From the cell containing the given text, extract its center point as [x, y] coordinate. 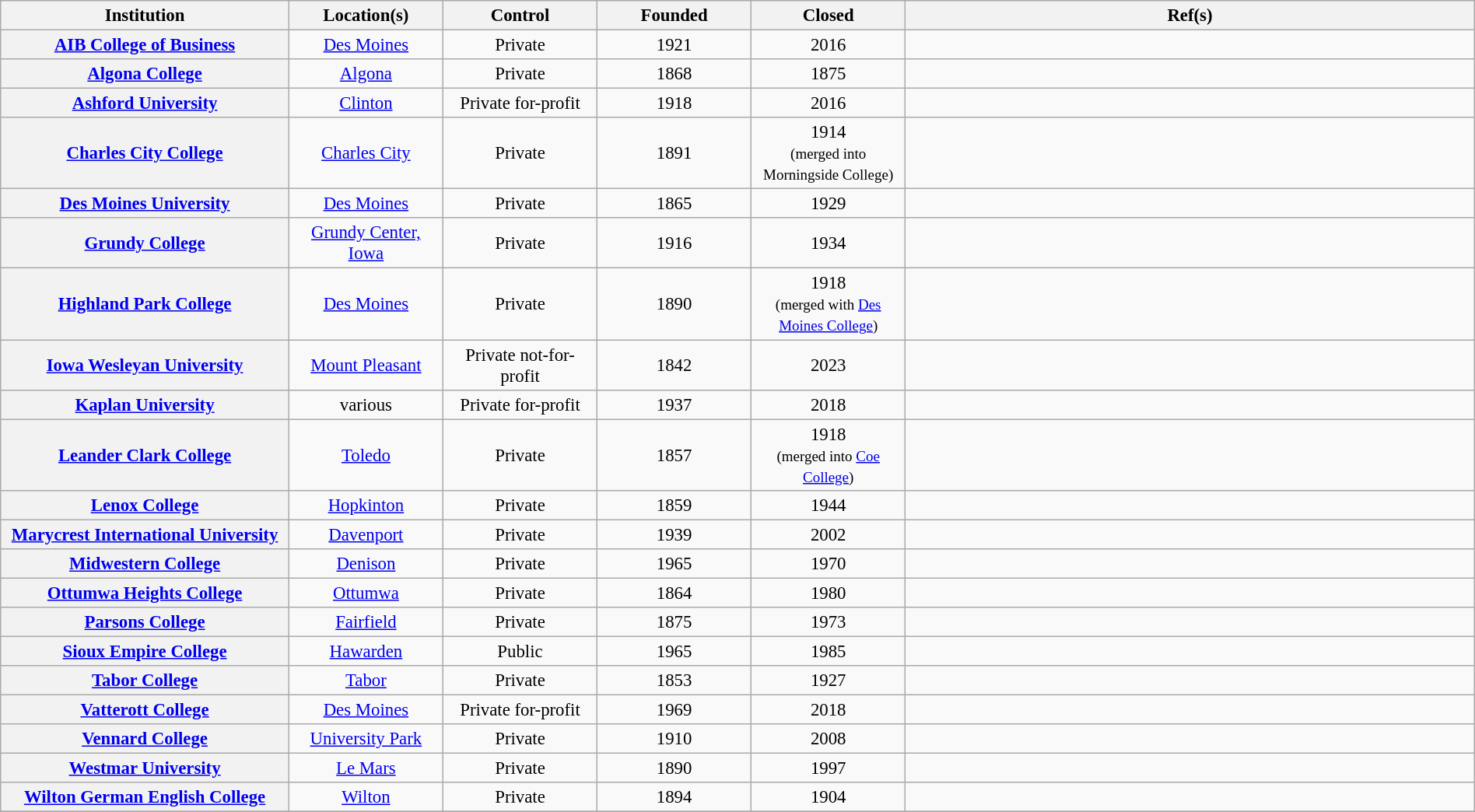
Kaplan University [145, 404]
1929 [829, 204]
1934 [829, 243]
2008 [829, 739]
Charles City [366, 153]
1918(merged into Coe College) [829, 455]
Davenport [366, 534]
Algona [366, 74]
1894 [674, 797]
Hopkinton [366, 505]
Iowa Wesleyan University [145, 366]
Ottumwa Heights College [145, 593]
Vennard College [145, 739]
Control [520, 16]
2023 [829, 366]
Location(s) [366, 16]
1904 [829, 797]
AIB College of Business [145, 45]
Tabor College [145, 681]
Founded [674, 16]
1842 [674, 366]
Highland Park College [145, 304]
Wilton [366, 797]
Leander Clark College [145, 455]
Ottumwa [366, 593]
Ref(s) [1190, 16]
1985 [829, 651]
Private not-for-profit [520, 366]
1997 [829, 768]
Clinton [366, 103]
1927 [829, 681]
1918(merged with Des Moines College) [829, 304]
University Park [366, 739]
Marycrest International University [145, 534]
Des Moines University [145, 204]
Mount Pleasant [366, 366]
1916 [674, 243]
1970 [829, 564]
Toledo [366, 455]
1853 [674, 681]
1914(merged into Morningside College) [829, 153]
1944 [829, 505]
1973 [829, 622]
Fairfield [366, 622]
1969 [674, 710]
Grundy College [145, 243]
Algona College [145, 74]
various [366, 404]
Wilton German English College [145, 797]
Ashford University [145, 103]
2002 [829, 534]
1910 [674, 739]
Le Mars [366, 768]
1864 [674, 593]
1921 [674, 45]
Sioux Empire College [145, 651]
Hawarden [366, 651]
Denison [366, 564]
1918 [674, 103]
1939 [674, 534]
1868 [674, 74]
1865 [674, 204]
1891 [674, 153]
Westmar University [145, 768]
1857 [674, 455]
Lenox College [145, 505]
Parsons College [145, 622]
Closed [829, 16]
Midwestern College [145, 564]
1980 [829, 593]
Vatterott College [145, 710]
1937 [674, 404]
1859 [674, 505]
Tabor [366, 681]
Charles City College [145, 153]
Public [520, 651]
Institution [145, 16]
Grundy Center, Iowa [366, 243]
